Output the (X, Y) coordinate of the center of the cell containing the given text.  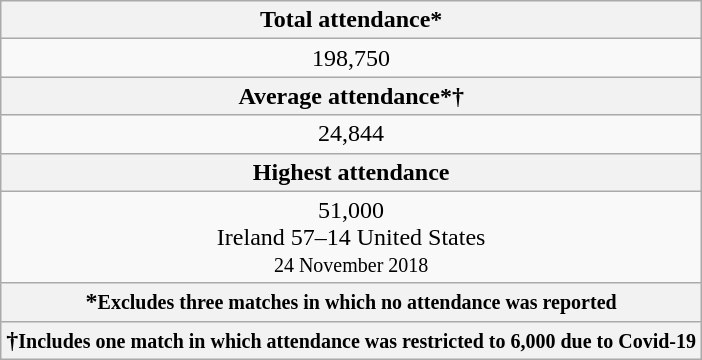
Total attendance* (352, 20)
*Excludes three matches in which no attendance was reported (352, 302)
51,000 Ireland 57–14 United States 24 November 2018 (352, 237)
Average attendance*† (352, 96)
†Includes one match in which attendance was restricted to 6,000 due to Covid-19 (352, 340)
198,750 (352, 58)
Highest attendance (352, 172)
24,844 (352, 134)
